Identify which cell holds the provided text, then report its [X, Y] central coordinate. 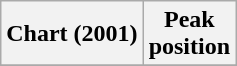
Chart (2001) [72, 34]
Peak position [189, 34]
